Determine the (x, y) coordinate at the center of the cell enclosing the given text.  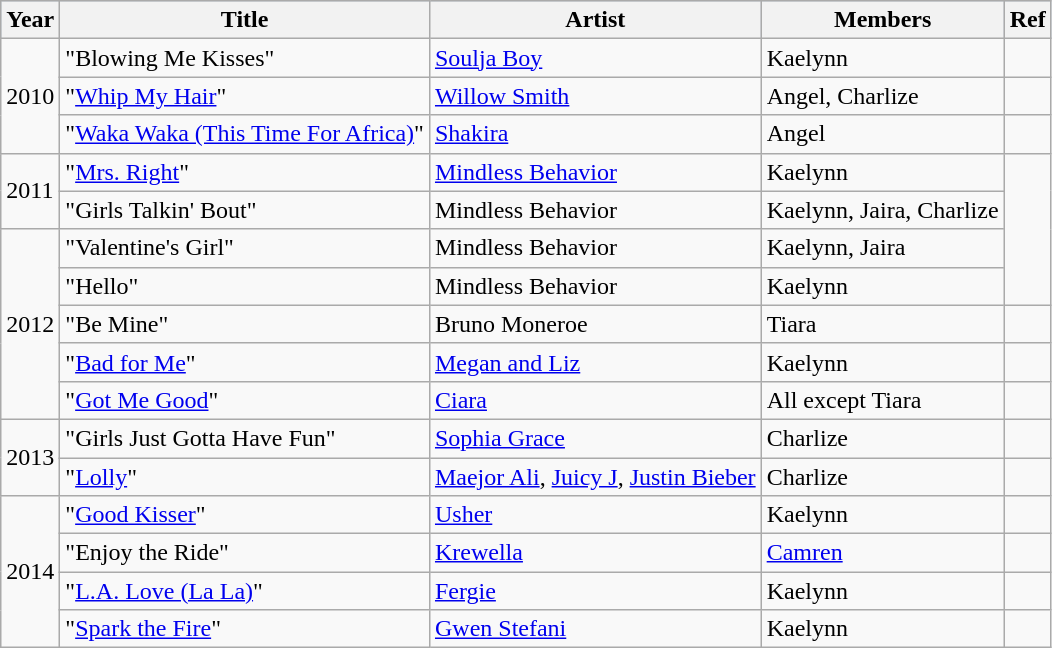
Bruno Moneroe (595, 324)
Soulja Boy (595, 58)
Members (882, 20)
"Hello" (245, 286)
2011 (30, 191)
Sophia Grace (595, 438)
Title (245, 20)
Ciara (595, 400)
Angel, Charlize (882, 96)
2014 (30, 572)
Willow Smith (595, 96)
"Mrs. Right" (245, 172)
Megan and Liz (595, 362)
Maejor Ali, Juicy J, Justin Bieber (595, 477)
Angel (882, 134)
Gwen Stefani (595, 629)
Kaelynn, Jaira (882, 248)
Fergie (595, 591)
"Good Kisser" (245, 515)
"Bad for Me" (245, 362)
Krewella (595, 553)
"Girls Just Gotta Have Fun" (245, 438)
Ref (1028, 20)
Usher (595, 515)
2012 (30, 324)
All except Tiara (882, 400)
"Lolly" (245, 477)
Shakira (595, 134)
Artist (595, 20)
"Enjoy the Ride" (245, 553)
Year (30, 20)
Tiara (882, 324)
2010 (30, 96)
Kaelynn, Jaira, Charlize (882, 210)
"Spark the Fire" (245, 629)
"Blowing Me Kisses" (245, 58)
"Be Mine" (245, 324)
"Valentine's Girl" (245, 248)
2013 (30, 457)
"Girls Talkin' Bout" (245, 210)
"Whip My Hair" (245, 96)
Camren (882, 553)
"Waka Waka (This Time For Africa)" (245, 134)
"L.A. Love (La La)" (245, 591)
"Got Me Good" (245, 400)
